Determine the [x, y] coordinate at the center of the cell enclosing the given text.  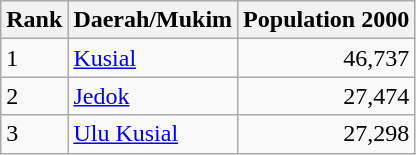
Population 2000 [326, 20]
2 [34, 96]
Jedok [153, 96]
27,474 [326, 96]
3 [34, 134]
27,298 [326, 134]
1 [34, 58]
Daerah/Mukim [153, 20]
Ulu Kusial [153, 134]
Kusial [153, 58]
46,737 [326, 58]
Rank [34, 20]
